From the cell containing the given text, extract its center point as (X, Y) coordinate. 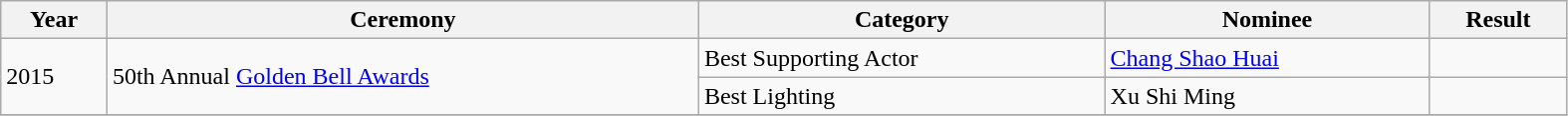
Best Supporting Actor (902, 58)
Ceremony (402, 20)
Category (902, 20)
Nominee (1267, 20)
Xu Shi Ming (1267, 96)
Best Lighting (902, 96)
Result (1498, 20)
Chang Shao Huai (1267, 58)
2015 (54, 77)
Year (54, 20)
50th Annual Golden Bell Awards (402, 77)
